Locate the cell with the specified text and output its [x, y] center coordinate. 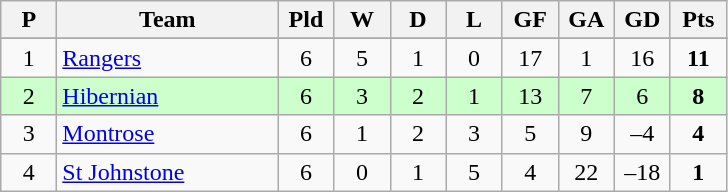
GF [530, 20]
Montrose [168, 134]
St Johnstone [168, 172]
16 [642, 58]
Team [168, 20]
W [362, 20]
Pts [698, 20]
–4 [642, 134]
9 [586, 134]
22 [586, 172]
P [29, 20]
7 [586, 96]
GA [586, 20]
–18 [642, 172]
11 [698, 58]
8 [698, 96]
17 [530, 58]
D [418, 20]
L [474, 20]
13 [530, 96]
GD [642, 20]
Pld [306, 20]
Hibernian [168, 96]
Rangers [168, 58]
